Extract the [x, y] coordinate from the center of the cell holding the provided text.  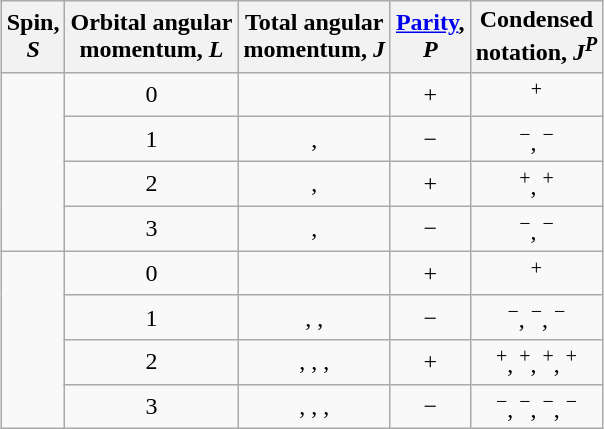
+, +, +, + [536, 362]
+, + [536, 184]
−, −, −, − [536, 406]
Total angular momentum, J [314, 37]
Spin, S [33, 37]
−, −, − [536, 318]
Condensed notation, JP [536, 37]
Orbital angular momentum, L [152, 37]
Parity, P [430, 37]
, , [314, 318]
